Locate the cell with the specified text and output its (x, y) center coordinate. 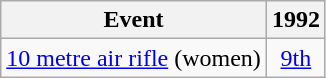
1992 (296, 20)
9th (296, 58)
Event (134, 20)
10 metre air rifle (women) (134, 58)
